Locate the cell with the specified text and output its (X, Y) center coordinate. 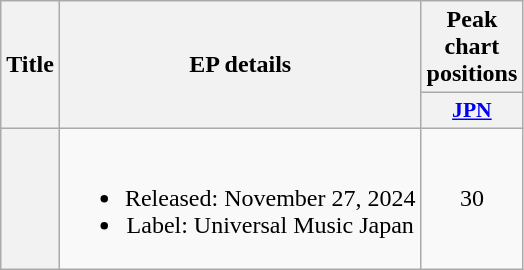
JPN (472, 111)
Peak chart positions (472, 47)
EP details (240, 65)
Title (30, 65)
Released: November 27, 2024Label: Universal Music Japan (240, 198)
30 (472, 198)
